Identify which cell holds the provided text, then report its (x, y) central coordinate. 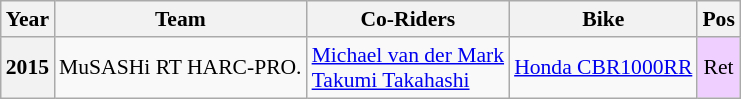
Michael van der Mark Takumi Takahashi (408, 68)
Ret (718, 68)
Co-Riders (408, 19)
Year (28, 19)
Honda CBR1000RR (603, 68)
MuSASHi RT HARC-PRO. (180, 68)
2015 (28, 68)
Pos (718, 19)
Bike (603, 19)
Team (180, 19)
